Search for the cell housing the specified text and yield its [x, y] center coordinate. 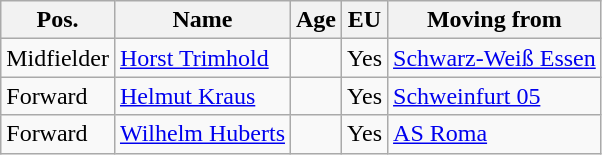
Midfielder [58, 58]
Name [202, 20]
Schwarz-Weiß Essen [495, 58]
Schweinfurt 05 [495, 96]
Helmut Kraus [202, 96]
Wilhelm Huberts [202, 134]
AS Roma [495, 134]
Age [316, 20]
Horst Trimhold [202, 58]
EU [365, 20]
Pos. [58, 20]
Moving from [495, 20]
